Determine the [X, Y] coordinate at the center of the cell enclosing the given text.  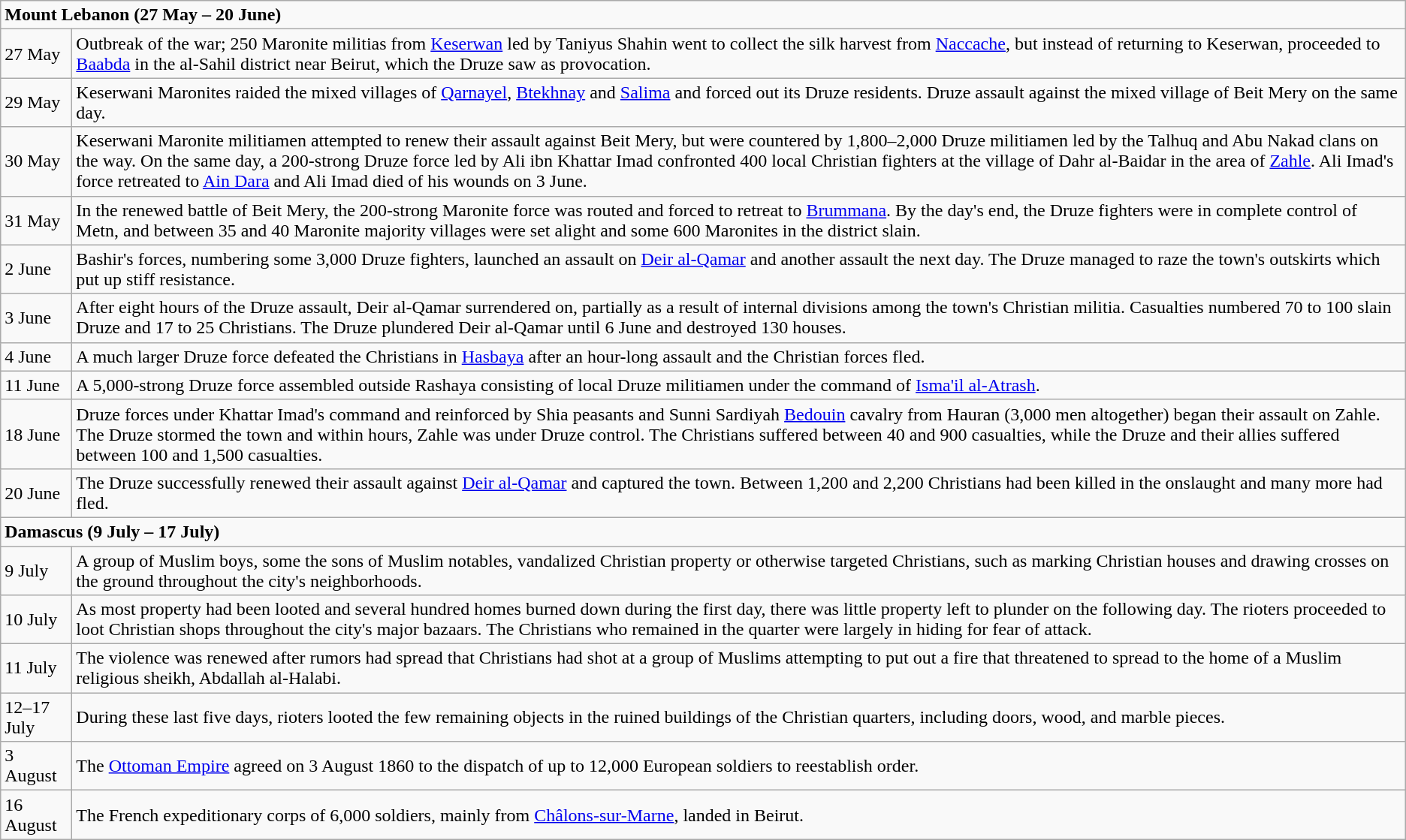
A much larger Druze force defeated the Christians in Hasbaya after an hour-long assault and the Christian forces fled. [739, 357]
4 June [36, 357]
16 August [36, 815]
A 5,000-strong Druze force assembled outside Rashaya consisting of local Druze militiamen under the command of Isma'il al-Atrash. [739, 385]
18 June [36, 434]
31 May [36, 221]
11 July [36, 668]
3 June [36, 318]
Mount Lebanon (27 May – 20 June) [703, 15]
29 May [36, 102]
27 May [36, 54]
10 July [36, 620]
20 June [36, 492]
2 June [36, 269]
The French expeditionary corps of 6,000 soldiers, mainly from Châlons-sur-Marne, landed in Beirut. [739, 815]
11 June [36, 385]
The Ottoman Empire agreed on 3 August 1860 to the dispatch of up to 12,000 European soldiers to reestablish order. [739, 766]
30 May [36, 161]
12–17 July [36, 718]
Damascus (9 July – 17 July) [703, 531]
9 July [36, 571]
3 August [36, 766]
